Detect which cell encompasses the target text, then output its [x, y] center coordinate. 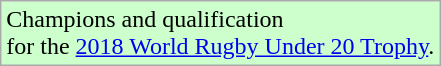
Champions and qualificationfor the 2018 World Rugby Under 20 Trophy. [220, 34]
